Provide the [x, y] coordinate of the cell's center where the given text is located.  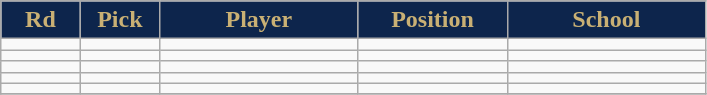
Rd [40, 20]
Player [260, 20]
Position [432, 20]
School [606, 20]
Pick [120, 20]
